Find where the given text appears and provide that cell's center as [x, y] coordinate. 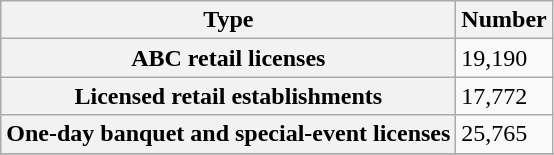
19,190 [504, 58]
17,772 [504, 96]
Number [504, 20]
Licensed retail establishments [228, 96]
25,765 [504, 134]
Type [228, 20]
ABC retail licenses [228, 58]
One-day banquet and special-event licenses [228, 134]
